Search for the cell housing the specified text and yield its (X, Y) center coordinate. 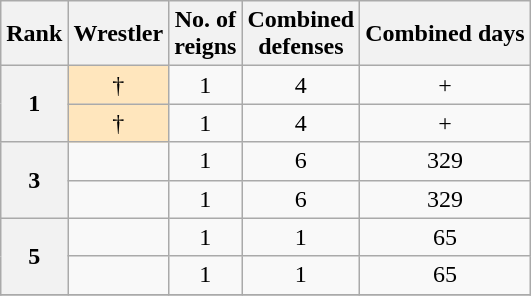
Wrestler (118, 34)
Combineddefenses (301, 34)
5 (34, 256)
Rank (34, 34)
No. ofreigns (206, 34)
Combined days (445, 34)
3 (34, 180)
